Locate the cell with the specified text and output its [X, Y] center coordinate. 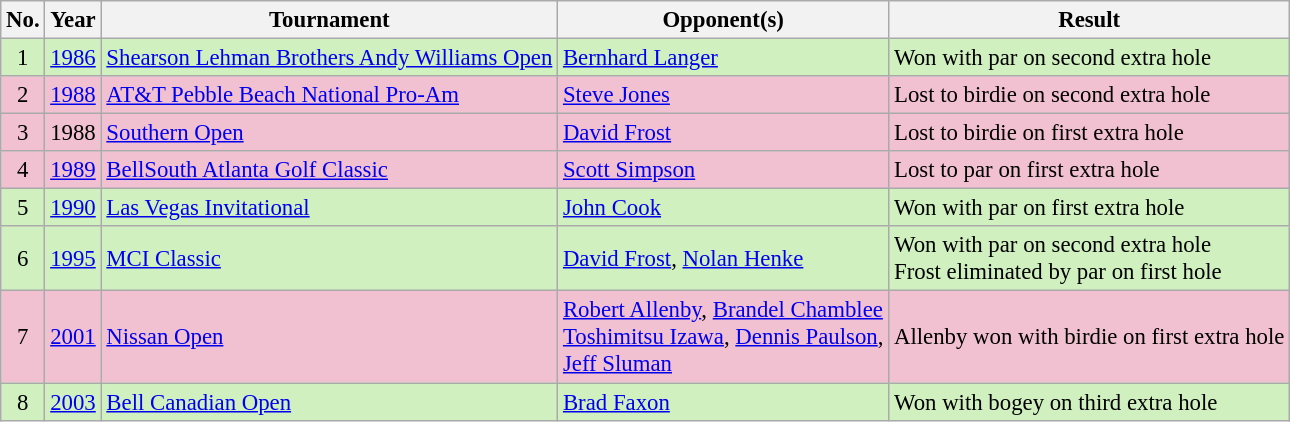
Brad Faxon [724, 402]
5 [23, 208]
7 [23, 337]
Result [1090, 20]
Southern Open [330, 133]
Won with par on second extra hole [1090, 58]
2003 [73, 402]
Bell Canadian Open [330, 402]
8 [23, 402]
2 [23, 95]
Steve Jones [724, 95]
Tournament [330, 20]
Allenby won with birdie on first extra hole [1090, 337]
Robert Allenby, Brandel Chamblee Toshimitsu Izawa, Dennis Paulson, Jeff Sluman [724, 337]
Won with bogey on third extra hole [1090, 402]
1 [23, 58]
1990 [73, 208]
2001 [73, 337]
Opponent(s) [724, 20]
Las Vegas Invitational [330, 208]
Lost to birdie on second extra hole [1090, 95]
Lost to par on first extra hole [1090, 170]
1989 [73, 170]
BellSouth Atlanta Golf Classic [330, 170]
David Frost [724, 133]
Won with par on second extra holeFrost eliminated by par on first hole [1090, 258]
1995 [73, 258]
AT&T Pebble Beach National Pro-Am [330, 95]
John Cook [724, 208]
6 [23, 258]
Shearson Lehman Brothers Andy Williams Open [330, 58]
Nissan Open [330, 337]
David Frost, Nolan Henke [724, 258]
3 [23, 133]
Lost to birdie on first extra hole [1090, 133]
No. [23, 20]
1986 [73, 58]
Won with par on first extra hole [1090, 208]
MCI Classic [330, 258]
4 [23, 170]
Year [73, 20]
Scott Simpson [724, 170]
Bernhard Langer [724, 58]
